Capture the cell that displays the provided text and extract its [X, Y] central coordinate. 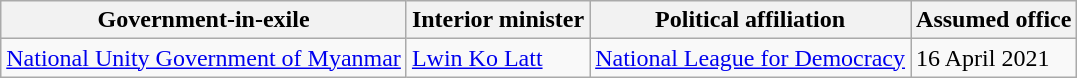
Political affiliation [750, 20]
Lwin Ko Latt [498, 58]
National League for Democracy [750, 58]
National Unity Government of Myanmar [204, 58]
Government-in-exile [204, 20]
Assumed office [994, 20]
Interior minister [498, 20]
16 April 2021 [994, 58]
